For the text-containing cell, return its midpoint in [x, y] coordinate format. 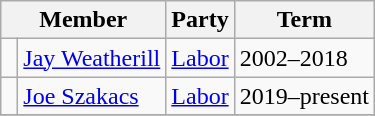
Member [84, 20]
Joe Szakacs [92, 96]
Jay Weatherill [92, 58]
Term [304, 20]
2002–2018 [304, 58]
Party [200, 20]
2019–present [304, 96]
